Return the [X, Y] coordinate for the center point of the cell that contains the specified text.  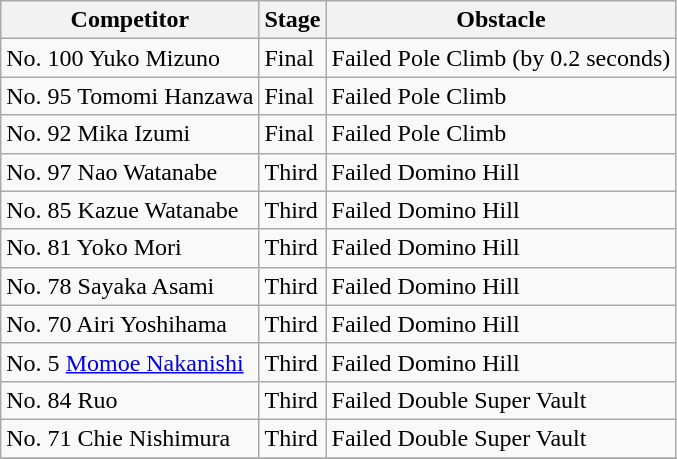
No. 78 Sayaka Asami [130, 286]
No. 71 Chie Nishimura [130, 438]
No. 97 Nao Watanabe [130, 172]
No. 95 Tomomi Hanzawa [130, 96]
No. 85 Kazue Watanabe [130, 210]
Stage [292, 20]
Competitor [130, 20]
No. 100 Yuko Mizuno [130, 58]
No. 92 Mika Izumi [130, 134]
No. 5 Momoe Nakanishi [130, 362]
Failed Pole Climb (by 0.2 seconds) [501, 58]
No. 81 Yoko Mori [130, 248]
Obstacle [501, 20]
No. 70 Airi Yoshihama [130, 324]
No. 84 Ruo [130, 400]
